Find where the given text appears and provide that cell's center as (x, y) coordinate. 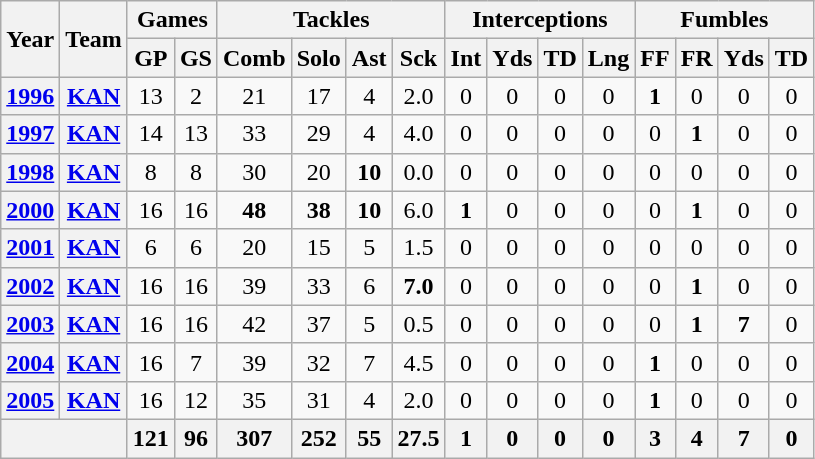
1996 (30, 96)
2002 (30, 286)
GS (196, 58)
1.5 (418, 248)
0.0 (418, 172)
37 (318, 324)
7.0 (418, 286)
38 (318, 210)
1997 (30, 134)
2 (196, 96)
2003 (30, 324)
Sck (418, 58)
35 (254, 400)
Fumbles (724, 20)
96 (196, 438)
307 (254, 438)
15 (318, 248)
42 (254, 324)
21 (254, 96)
32 (318, 362)
27.5 (418, 438)
121 (150, 438)
4.5 (418, 362)
2004 (30, 362)
55 (369, 438)
4.0 (418, 134)
0.5 (418, 324)
Lng (608, 58)
Team (94, 39)
GP (150, 58)
2001 (30, 248)
1998 (30, 172)
Year (30, 39)
252 (318, 438)
29 (318, 134)
12 (196, 400)
Tackles (331, 20)
Int (466, 58)
Games (172, 20)
2000 (30, 210)
Solo (318, 58)
Ast (369, 58)
FF (655, 58)
3 (655, 438)
30 (254, 172)
14 (150, 134)
2005 (30, 400)
31 (318, 400)
48 (254, 210)
6.0 (418, 210)
Interceptions (540, 20)
FR (696, 58)
Comb (254, 58)
17 (318, 96)
